Locate the cell with the specified text and output its (x, y) center coordinate. 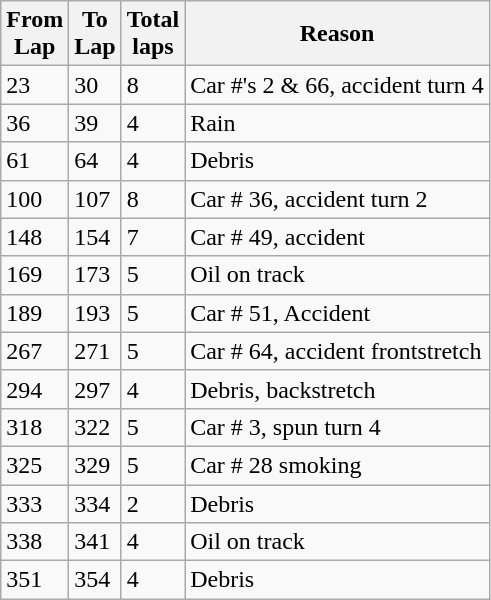
333 (35, 503)
341 (95, 542)
100 (35, 199)
329 (95, 465)
169 (35, 275)
334 (95, 503)
Car #'s 2 & 66, accident turn 4 (338, 85)
7 (153, 237)
325 (35, 465)
351 (35, 580)
354 (95, 580)
Rain (338, 123)
61 (35, 161)
Car # 28 smoking (338, 465)
Car # 51, Accident (338, 313)
2 (153, 503)
Debris, backstretch (338, 389)
154 (95, 237)
Car # 3, spun turn 4 (338, 427)
173 (95, 275)
148 (35, 237)
Car # 49, accident (338, 237)
338 (35, 542)
271 (95, 351)
318 (35, 427)
30 (95, 85)
39 (95, 123)
64 (95, 161)
189 (35, 313)
FromLap (35, 34)
23 (35, 85)
322 (95, 427)
107 (95, 199)
193 (95, 313)
Totallaps (153, 34)
36 (35, 123)
Reason (338, 34)
267 (35, 351)
297 (95, 389)
Car # 36, accident turn 2 (338, 199)
ToLap (95, 34)
294 (35, 389)
Car # 64, accident frontstretch (338, 351)
